Scan for the cell matching the given text and deliver its (X, Y) coordinate at center. 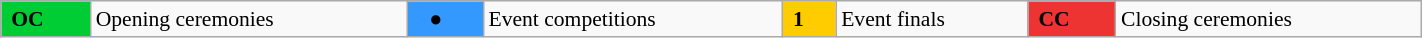
Closing ceremonies (1268, 19)
1 (810, 19)
Event finals (932, 19)
Event competitions (632, 19)
Opening ceremonies (250, 19)
● (446, 19)
CC (1072, 19)
OC (46, 19)
